Extract the [x, y] coordinate from the center of the cell holding the provided text.  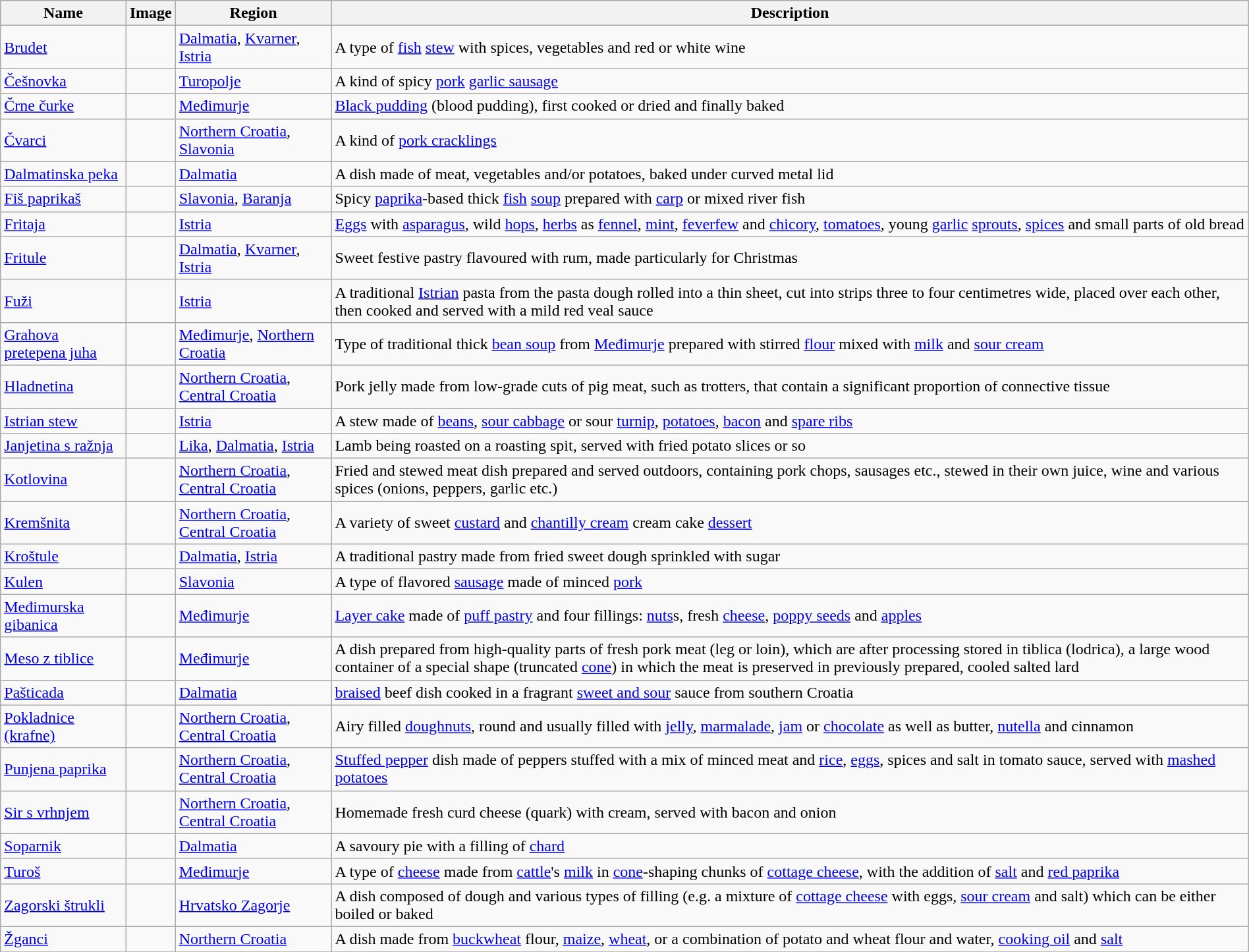
Image [150, 13]
Dalmatinska peka [63, 174]
Airy filled doughnuts, round and usually filled with jelly, marmalade, jam or chocolate as well as butter, nutella and cinnamon [790, 726]
braised beef dish cooked in a fragrant sweet and sour sauce from southern Croatia [790, 692]
Kotlovina [63, 480]
Pork jelly made from low-grade cuts of pig meat, such as trotters, that contain a significant proportion of connective tissue [790, 386]
Istrian stew [63, 421]
A traditional pastry made from fried sweet dough sprinkled with sugar [790, 557]
Type of traditional thick bean soup from Međimurje prepared with stirred flour mixed with milk and sour cream [790, 344]
A stew made of beans, sour cabbage or sour turnip, potatoes, bacon and spare ribs [790, 421]
Homemade fresh curd cheese (quark) with cream, served with bacon and onion [790, 812]
Layer cake made of puff pastry and four fillings: nutss, fresh cheese, poppy seeds and apples [790, 615]
Črne čurke [63, 106]
Sweet festive pastry flavoured with rum, made particularly for Christmas [790, 258]
Name [63, 13]
Slavonia, Baranja [253, 199]
Pokladnice (krafne) [63, 726]
A kind of pork cracklings [790, 140]
Northern Croatia, Slavonia [253, 140]
Fritule [63, 258]
Turopolje [253, 81]
Region [253, 13]
Janjetina s ražnja [63, 446]
A kind of spicy pork garlic sausage [790, 81]
Pašticada [63, 692]
Soparnik [63, 846]
Češnovka [63, 81]
Hrvatsko Zagorje [253, 905]
Čvarci [63, 140]
Fritaja [63, 224]
Black pudding (blood pudding), first cooked or dried and finally baked [790, 106]
Sir s vrhnjem [63, 812]
Spicy paprika-based thick fish soup prepared with carp or mixed river fish [790, 199]
A type of fish stew with spices, vegetables and red or white wine [790, 47]
Slavonia [253, 582]
A dish made from buckwheat flour, maize, wheat, or a combination of potato and wheat flour and water, cooking oil and salt [790, 939]
A type of cheese made from cattle's milk in cone-shaping chunks of cottage cheese, with the addition of salt and red paprika [790, 871]
Kulen [63, 582]
Kroštule [63, 557]
Turoš [63, 871]
Lika, Dalmatia, Istria [253, 446]
A variety of sweet custard and chantilly cream cream cake dessert [790, 523]
Description [790, 13]
A type of flavored sausage made of minced pork [790, 582]
Fuži [63, 300]
A dish made of meat, vegetables and/or potatoes, baked under curved metal lid [790, 174]
A savoury pie with a filling of chard [790, 846]
Meso z tiblice [63, 659]
Northern Croatia [253, 939]
Kremšnita [63, 523]
Stuffed pepper dish made of peppers stuffed with a mix of minced meat and rice, eggs, spices and salt in tomato sauce, served with mashed potatoes [790, 770]
Žganci [63, 939]
Međimurje, Northern Croatia [253, 344]
Međimurska gibanica [63, 615]
Lamb being roasted on a roasting spit, served with fried potato slices or so [790, 446]
Zagorski štrukli [63, 905]
Fiš paprikaš [63, 199]
Dalmatia, Istria [253, 557]
Brudet [63, 47]
Grahova pretepena juha [63, 344]
Hladnetina [63, 386]
Eggs with asparagus, wild hops, herbs as fennel, mint, feverfew and chicory, tomatoes, young garlic sprouts, spices and small parts of old bread [790, 224]
Punjena paprika [63, 770]
